Find where the given text appears and provide that cell's center as [X, Y] coordinate. 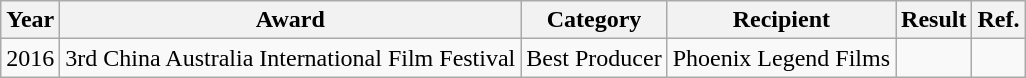
3rd China Australia International Film Festival [290, 58]
Recipient [781, 20]
Best Producer [594, 58]
Phoenix Legend Films [781, 58]
Category [594, 20]
Award [290, 20]
2016 [30, 58]
Year [30, 20]
Result [934, 20]
Ref. [998, 20]
